Extract the (x, y) coordinate from the center of the cell holding the provided text.  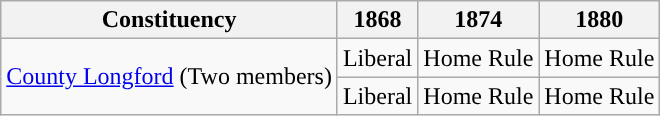
Constituency (170, 20)
County Longford (Two members) (170, 77)
1874 (478, 20)
1868 (377, 20)
1880 (600, 20)
